Search for the cell housing the specified text and yield its (x, y) center coordinate. 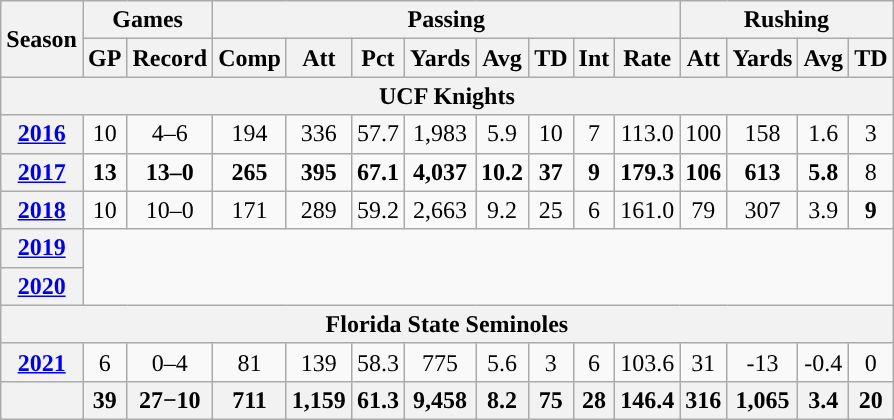
775 (440, 362)
Record (170, 58)
113.0 (648, 134)
289 (318, 210)
4–6 (170, 134)
1.6 (824, 134)
9,458 (440, 400)
179.3 (648, 172)
106 (704, 172)
Season (42, 39)
5.6 (502, 362)
2016 (42, 134)
13 (104, 172)
Rate (648, 58)
79 (704, 210)
1,983 (440, 134)
171 (250, 210)
39 (104, 400)
8.2 (502, 400)
28 (594, 400)
316 (704, 400)
27−10 (170, 400)
75 (551, 400)
61.3 (378, 400)
2019 (42, 248)
10–0 (170, 210)
2017 (42, 172)
31 (704, 362)
3.9 (824, 210)
103.6 (648, 362)
Rushing (786, 20)
336 (318, 134)
0 (871, 362)
2021 (42, 362)
5.9 (502, 134)
100 (704, 134)
146.4 (648, 400)
2018 (42, 210)
67.1 (378, 172)
20 (871, 400)
307 (762, 210)
13–0 (170, 172)
10.2 (502, 172)
Florida State Seminoles (447, 324)
GP (104, 58)
1,065 (762, 400)
265 (250, 172)
4,037 (440, 172)
3.4 (824, 400)
711 (250, 400)
5.8 (824, 172)
395 (318, 172)
1,159 (318, 400)
161.0 (648, 210)
8 (871, 172)
37 (551, 172)
UCF Knights (447, 96)
613 (762, 172)
2,663 (440, 210)
-0.4 (824, 362)
-13 (762, 362)
Pct (378, 58)
59.2 (378, 210)
139 (318, 362)
2020 (42, 286)
81 (250, 362)
Games (147, 20)
Comp (250, 58)
58.3 (378, 362)
9.2 (502, 210)
Int (594, 58)
158 (762, 134)
0–4 (170, 362)
57.7 (378, 134)
7 (594, 134)
194 (250, 134)
Passing (446, 20)
25 (551, 210)
